Determine the (x, y) coordinate at the center of the cell enclosing the given text.  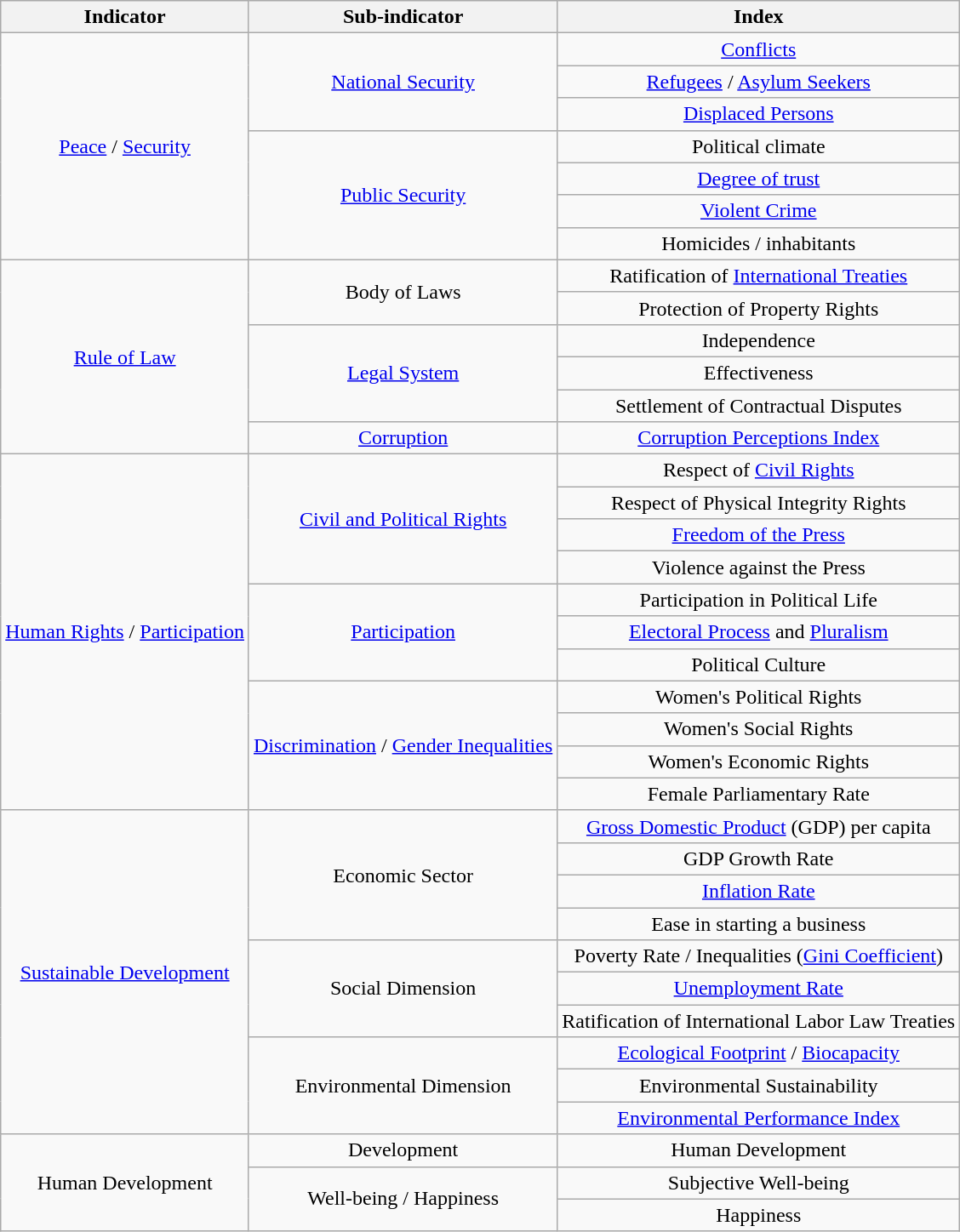
Electoral Process and Pluralism (759, 632)
Environmental Performance Index (759, 1118)
Economic Sector (403, 875)
Effectiveness (759, 373)
Political Culture (759, 664)
Women's Political Rights (759, 697)
Ratification of International Treaties (759, 276)
Ecological Footprint / Biocapacity (759, 1053)
Legal System (403, 373)
Corruption Perceptions Index (759, 438)
Corruption (403, 438)
Protection of Property Rights (759, 308)
Displaced Persons (759, 114)
Public Security (403, 195)
Political climate (759, 146)
Respect of Civil Rights (759, 471)
Violence against the Press (759, 568)
Social Dimension (403, 989)
Discrimination / Gender Inequalities (403, 745)
Peace / Security (125, 146)
Women's Social Rights (759, 729)
Ease in starting a business (759, 923)
Subjective Well-being (759, 1183)
Environmental Sustainability (759, 1086)
Degree of trust (759, 179)
Independence (759, 340)
Homicides / inhabitants (759, 243)
Women's Economic Rights (759, 761)
Poverty Rate / Inequalities (Gini Coefficient) (759, 956)
GDP Growth Rate (759, 858)
Violent Crime (759, 211)
Settlement of Contractual Disputes (759, 406)
Conflicts (759, 49)
Inflation Rate (759, 891)
Human Rights / Participation (125, 633)
Sustainable Development (125, 972)
Participation (403, 632)
Female Parliamentary Rate (759, 794)
Development (403, 1150)
Civil and Political Rights (403, 519)
Unemployment Rate (759, 989)
Sub-indicator (403, 17)
Refugees / Asylum Seekers (759, 82)
Freedom of the Press (759, 535)
Indicator (125, 17)
National Security (403, 82)
Body of Laws (403, 292)
Index (759, 17)
Environmental Dimension (403, 1086)
Happiness (759, 1215)
Participation in Political Life (759, 600)
Respect of Physical Integrity Rights (759, 503)
Well-being / Happiness (403, 1199)
Rule of Law (125, 356)
Gross Domestic Product (GDP) per capita (759, 826)
Ratification of International Labor Law Treaties (759, 1021)
